From the cell containing the given text, extract its center point as (X, Y) coordinate. 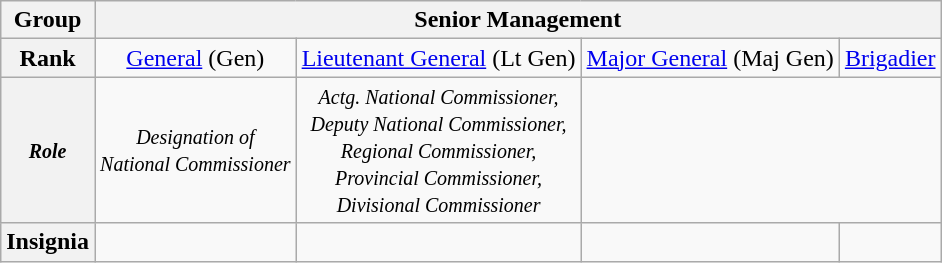
General (Gen) (196, 58)
Rank (48, 58)
Senior Management (518, 20)
Actg. National Commissioner,Deputy National Commissioner,Regional Commissioner,Provincial Commissioner,Divisional Commissioner (438, 150)
Major General (Maj Gen) (710, 58)
Role (48, 150)
Designation ofNational Commissioner (196, 150)
Brigadier (890, 58)
Lieutenant General (Lt Gen) (438, 58)
Insignia (48, 242)
Group (48, 20)
